Scan for the cell matching the given text and deliver its [X, Y] coordinate at center. 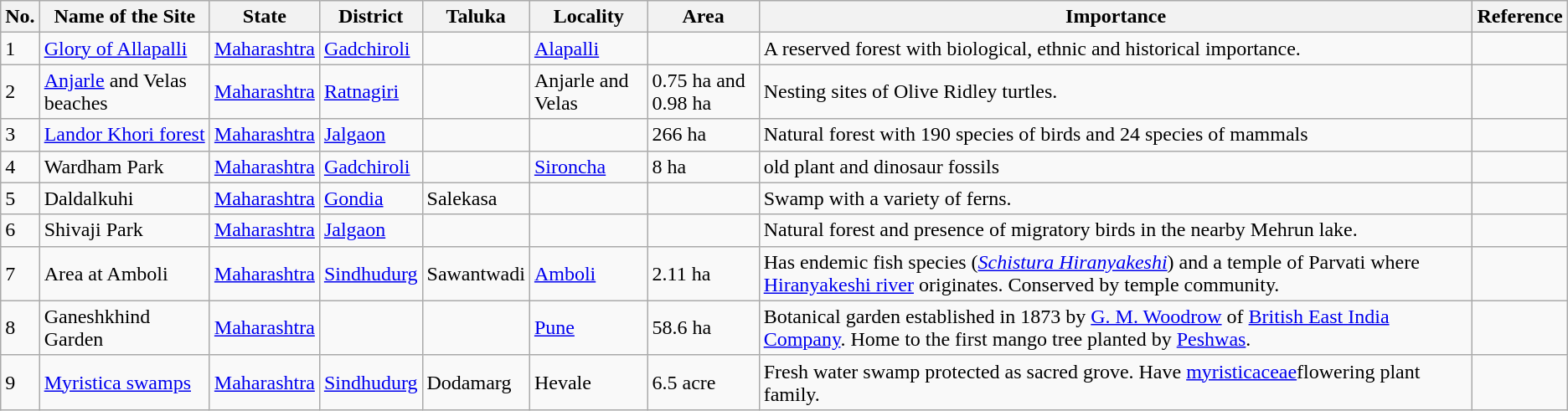
Glory of Allapalli [124, 49]
Has endemic fish species (Schistura Hiranyakeshi) and a temple of Parvati where Hiranyakeshi river originates. Conserved by temple community. [1116, 273]
Taluka [476, 17]
Locality [588, 17]
58.6 ha [704, 328]
Area at Amboli [124, 273]
Anjarle and Velas [588, 92]
Ganeshkhind Garden [124, 328]
Ratnagiri [370, 92]
1 [20, 49]
3 [20, 135]
old plant and dinosaur fossils [1116, 167]
Botanical garden established in 1873 by G. M. Woodrow of British East India Company. Home to the first mango tree planted by Peshwas. [1116, 328]
Pune [588, 328]
Landor Khori forest [124, 135]
Area [704, 17]
Nesting sites of Olive Ridley turtles. [1116, 92]
8 ha [704, 167]
Hevale [588, 382]
6.5 acre [704, 382]
Daldalkuhi [124, 198]
8 [20, 328]
Amboli [588, 273]
Importance [1116, 17]
Natural forest and presence of migratory birds in the nearby Mehrun lake. [1116, 230]
Gondia [370, 198]
A reserved forest with biological, ethnic and historical importance. [1116, 49]
Wardham Park [124, 167]
266 ha [704, 135]
District [370, 17]
Reference [1519, 17]
State [265, 17]
2.11 ha [704, 273]
Myristica swamps [124, 382]
Fresh water swamp protected as sacred grove. Have myristicaceaeflowering plant family. [1116, 382]
Swamp with a variety of ferns. [1116, 198]
2 [20, 92]
Name of the Site [124, 17]
9 [20, 382]
7 [20, 273]
No. [20, 17]
Sironcha [588, 167]
0.75 ha and 0.98 ha [704, 92]
Natural forest with 190 species of birds and 24 species of mammals [1116, 135]
Shivaji Park [124, 230]
6 [20, 230]
Dodamarg [476, 382]
Salekasa [476, 198]
4 [20, 167]
Anjarle and Velas beaches [124, 92]
5 [20, 198]
Alapalli [588, 49]
Sawantwadi [476, 273]
